Locate the cell with the specified text and output its (X, Y) center coordinate. 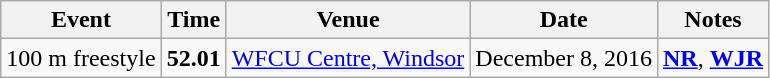
WFCU Centre, Windsor (348, 58)
Venue (348, 20)
52.01 (194, 58)
NR, WJR (712, 58)
Time (194, 20)
100 m freestyle (81, 58)
Notes (712, 20)
Date (564, 20)
Event (81, 20)
December 8, 2016 (564, 58)
